Scan for the cell matching the given text and deliver its (X, Y) coordinate at center. 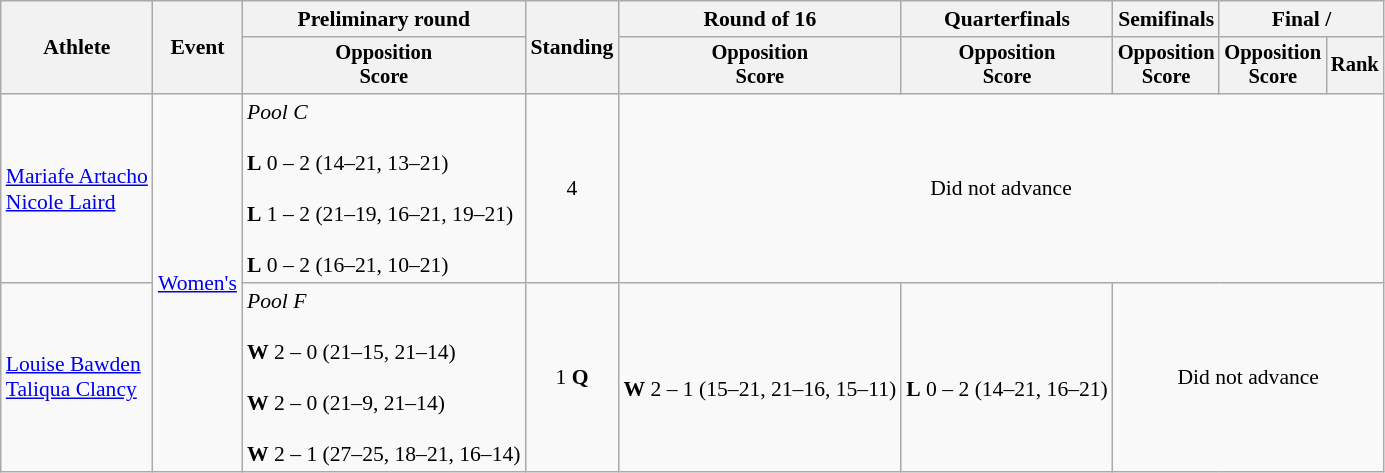
L 0 – 2 (14–21, 16–21) (1007, 378)
Round of 16 (760, 19)
Preliminary round (384, 19)
Athlete (77, 48)
Final / (1301, 19)
Louise BawdenTaliqua Clancy (77, 378)
Pool CL 0 – 2 (14–21, 13–21)L 1 – 2 (21–19, 16–21, 19–21)L 0 – 2 (16–21, 10–21) (384, 188)
Semifinals (1166, 19)
1 Q (572, 378)
W 2 – 1 (15–21, 21–16, 15–11) (760, 378)
Rank (1355, 66)
Quarterfinals (1007, 19)
4 (572, 188)
Mariafe ArtachoNicole Laird (77, 188)
Event (198, 48)
Standing (572, 48)
Pool FW 2 – 0 (21–15, 21–14)W 2 – 0 (21–9, 21–14)W 2 – 1 (27–25, 18–21, 16–14) (384, 378)
Women's (198, 282)
